Find where the given text appears and provide that cell's center as (X, Y) coordinate. 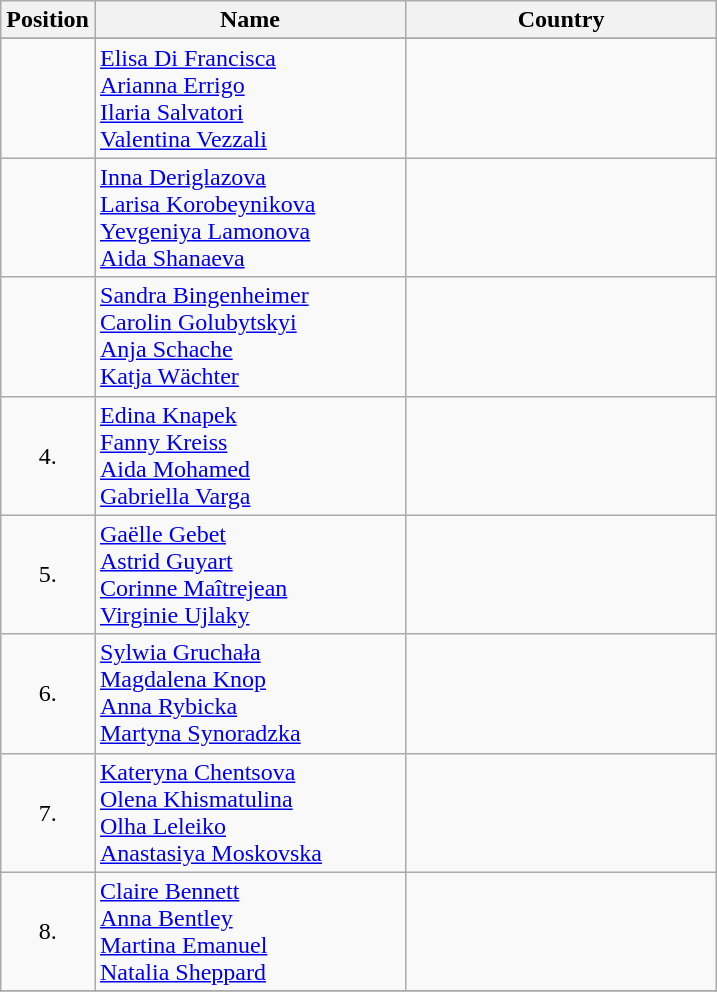
Kateryna ChentsovaOlena KhismatulinaOlha LeleikoAnastasiya Moskovska (250, 812)
8. (48, 932)
Position (48, 20)
4. (48, 456)
Elisa Di FranciscaArianna ErrigoIlaria SalvatoriValentina Vezzali (250, 98)
Sylwia GruchałaMagdalena KnopAnna RybickaMartyna Synoradzka (250, 694)
Country (562, 20)
Name (250, 20)
6. (48, 694)
Gaëlle GebetAstrid GuyartCorinne MaîtrejeanVirginie Ujlaky (250, 574)
Claire BennettAnna BentleyMartina EmanuelNatalia Sheppard (250, 932)
Inna DeriglazovaLarisa KorobeynikovaYevgeniya LamonovaAida Shanaeva (250, 218)
Sandra BingenheimerCarolin GolubytskyiAnja SchacheKatja Wächter (250, 336)
5. (48, 574)
7. (48, 812)
Edina KnapekFanny KreissAida MohamedGabriella Varga (250, 456)
